Find where the given text appears and provide that cell's center as [X, Y] coordinate. 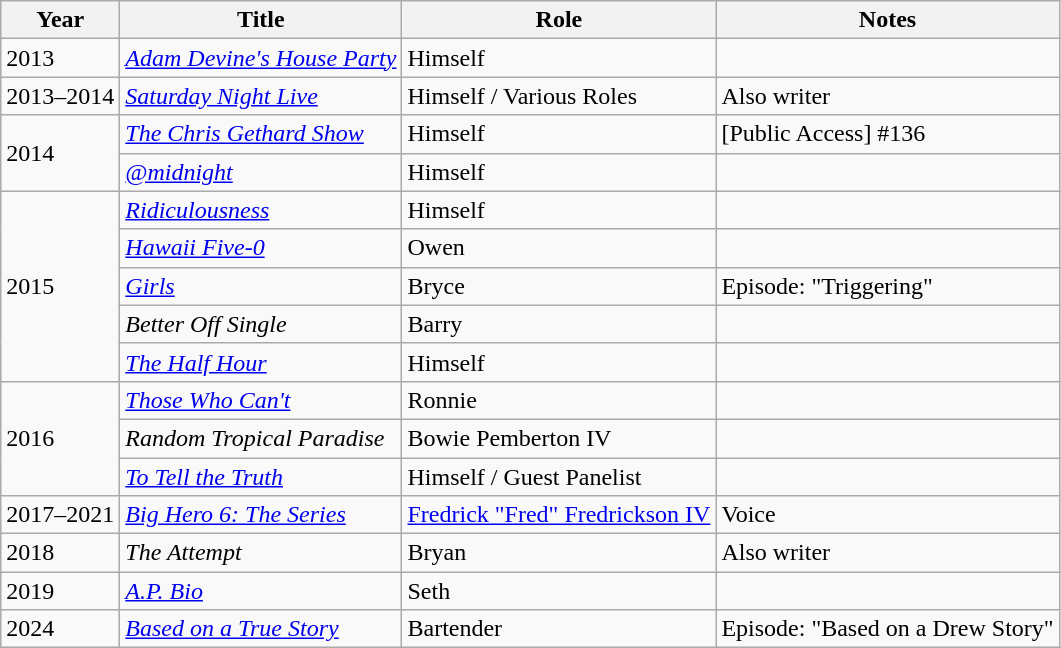
Bryce [559, 286]
Himself / Various Roles [559, 96]
The Chris Gethard Show [261, 134]
Fredrick "Fred" Fredrickson IV [559, 515]
Random Tropical Paradise [261, 438]
2015 [60, 286]
Owen [559, 248]
Girls [261, 286]
Big Hero 6: The Series [261, 515]
Episode: "Based on a Drew Story" [888, 629]
The Half Hour [261, 362]
Hawaii Five-0 [261, 248]
Saturday Night Live [261, 96]
Bryan [559, 553]
Seth [559, 591]
2013–2014 [60, 96]
Notes [888, 20]
2019 [60, 591]
Episode: "Triggering" [888, 286]
2013 [60, 58]
To Tell the Truth [261, 477]
A.P. Bio [261, 591]
2024 [60, 629]
The Attempt [261, 553]
Ronnie [559, 400]
Those Who Can't [261, 400]
2014 [60, 153]
Role [559, 20]
Adam Devine's House Party [261, 58]
Title [261, 20]
Based on a True Story [261, 629]
2017–2021 [60, 515]
[Public Access] #136 [888, 134]
Barry [559, 324]
Year [60, 20]
Himself / Guest Panelist [559, 477]
2018 [60, 553]
2016 [60, 438]
Bartender [559, 629]
Better Off Single [261, 324]
Voice [888, 515]
Ridiculousness [261, 210]
Bowie Pemberton IV [559, 438]
@midnight [261, 172]
